Capture the cell that displays the provided text and extract its (X, Y) central coordinate. 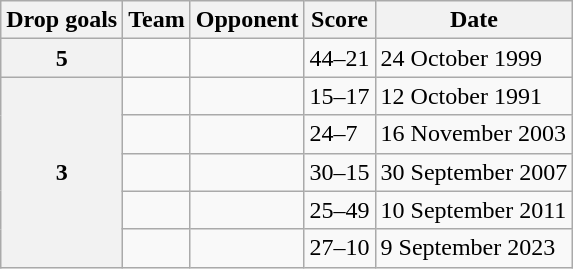
Team (157, 20)
12 October 1991 (474, 96)
Date (474, 20)
30–15 (340, 172)
24–7 (340, 134)
Drop goals (62, 20)
30 September 2007 (474, 172)
15–17 (340, 96)
44–21 (340, 58)
3 (62, 172)
Score (340, 20)
25–49 (340, 210)
10 September 2011 (474, 210)
27–10 (340, 248)
Opponent (247, 20)
9 September 2023 (474, 248)
24 October 1999 (474, 58)
16 November 2003 (474, 134)
5 (62, 58)
